Extract the [X, Y] coordinate from the center of the cell holding the provided text.  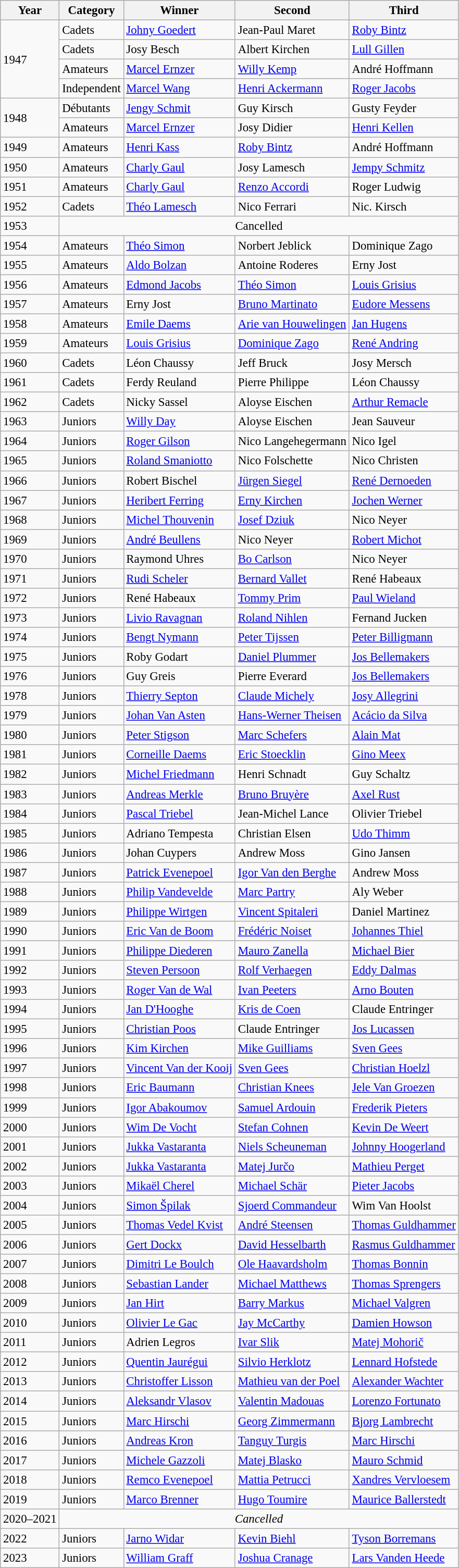
Joshua Cranage [292, 1558]
Christian Elsen [292, 833]
Rolf Verhaegen [292, 970]
Marcel Wang [179, 89]
Norbert Jeblick [292, 245]
Kevin Biehl [292, 1538]
Kris de Coen [292, 1009]
Jan D'Hooghe [179, 1009]
Lorenzo Fortunato [404, 1401]
2004 [30, 1205]
Aldo Bolzan [179, 265]
1955 [30, 265]
Henri Schnadt [292, 774]
Bruno Martinato [292, 304]
Nico Ferrari [292, 206]
Marc Schefers [292, 735]
Georg Zimmermann [292, 1421]
Edmond Jacobs [179, 285]
1973 [30, 618]
Théo Lamesch [179, 206]
Michael Matthews [292, 1284]
2016 [30, 1440]
Bo Carlson [292, 559]
Josef Dziuk [292, 520]
Gino Meex [404, 755]
Emile Daems [179, 324]
Kim Kirchen [179, 1048]
Mattia Petrucci [292, 1479]
Marco Brenner [179, 1499]
Guy Greis [179, 676]
1959 [30, 343]
1987 [30, 872]
Michael Bier [404, 950]
2007 [30, 1264]
Remco Evenepoel [179, 1479]
Bruno Bruyère [292, 794]
Eric Baumann [179, 1088]
Tyson Borremans [404, 1538]
Thomas Vedel Kvist [179, 1225]
Silvio Herklotz [292, 1362]
1956 [30, 285]
Fernand Jucken [404, 618]
1967 [30, 500]
Valentin Madouas [292, 1401]
Willy Day [179, 422]
Maurice Ballerstedt [404, 1499]
Acácio da Silva [404, 715]
Rudi Scheler [179, 578]
2013 [30, 1381]
Eric Van de Boom [179, 931]
1988 [30, 892]
Ferdy Reuland [179, 382]
Thierry Septon [179, 696]
Jean-Paul Maret [292, 30]
André Steensen [292, 1225]
2012 [30, 1362]
Tanguy Turgis [292, 1440]
1979 [30, 715]
2020–2021 [30, 1519]
1952 [30, 206]
Andreas Merkle [179, 794]
Simon Špilak [179, 1205]
Johny Goedert [179, 30]
2006 [30, 1244]
Roland Smaniotto [179, 461]
1948 [30, 118]
Patrick Evenepoel [179, 872]
Eddy Dalmas [404, 970]
1990 [30, 931]
Jean Sauveur [404, 422]
Bernard Vallet [292, 578]
2023 [30, 1558]
Lull Gillen [404, 50]
Christian Poos [179, 1029]
Gusty Feyder [404, 108]
Michael Valgren [404, 1303]
Ivar Slik [292, 1342]
Dimitri Le Boulch [179, 1264]
Heribert Ferring [179, 500]
Roland Nihlen [292, 618]
Matej Jurčo [292, 1166]
1968 [30, 520]
1999 [30, 1107]
André Beullens [179, 539]
Vincent Spitaleri [292, 911]
Jochen Werner [404, 500]
1970 [30, 559]
1997 [30, 1068]
Mathieu van der Poel [292, 1381]
1994 [30, 1009]
1978 [30, 696]
2011 [30, 1342]
Peter Billigmann [404, 637]
Philip Vandevelde [179, 892]
1993 [30, 990]
2003 [30, 1186]
Erny Kirchen [292, 500]
Ivan Peeters [292, 990]
1972 [30, 598]
Frederik Pieters [404, 1107]
2014 [30, 1401]
Jean-Michel Lance [292, 813]
Nic. Kirsch [404, 206]
Lars Vanden Heede [404, 1558]
2002 [30, 1166]
Paul Wieland [404, 598]
Nico Langehegermann [292, 441]
Category [92, 10]
Daniel Martinez [404, 911]
1961 [30, 382]
Pascal Triebel [179, 813]
Wim Van Hoolst [404, 1205]
1965 [30, 461]
1986 [30, 853]
Sjoerd Commandeur [292, 1205]
Christoffer Lisson [179, 1381]
1989 [30, 911]
1984 [30, 813]
1974 [30, 637]
2015 [30, 1421]
Barry Markus [292, 1303]
Jarno Widar [179, 1538]
Michel Friedmann [179, 774]
2010 [30, 1323]
Niels Scheuneman [292, 1146]
Thomas Bonnin [404, 1264]
Jos Lucassen [404, 1029]
1985 [30, 833]
1950 [30, 167]
1963 [30, 422]
1957 [30, 304]
David Hesselbarth [292, 1244]
Jempy Schmitz [404, 167]
Josy Besch [179, 50]
Jay McCarthy [292, 1323]
Mauro Zanella [292, 950]
Mike Guilliams [292, 1048]
1982 [30, 774]
Jürgen Siegel [292, 480]
Guy Schaltz [404, 774]
2008 [30, 1284]
Aleksandr Vlasov [179, 1401]
1998 [30, 1088]
1992 [30, 970]
Roger Ludwig [404, 187]
Udo Thimm [404, 833]
Henri Kellen [404, 128]
Michele Gazzoli [179, 1460]
Tommy Prim [292, 598]
Thomas Sprengers [404, 1284]
Bjorg Lambrecht [404, 1421]
Albert Kirchen [292, 50]
1954 [30, 245]
Nico Christen [404, 461]
Renzo Accordi [292, 187]
Year [30, 10]
Kevin De Weert [404, 1127]
Livio Ravagnan [179, 618]
1958 [30, 324]
1991 [30, 950]
Josy Didier [292, 128]
2018 [30, 1479]
1966 [30, 480]
Hans-Werner Theisen [292, 715]
Olivier Triebel [404, 813]
Daniel Plummer [292, 657]
Roger Jacobs [404, 89]
Olivier Le Gac [179, 1323]
René Andring [404, 343]
Josy Allegrini [404, 696]
Roger Gilson [179, 441]
Johannes Thiel [404, 931]
Antoine Roderes [292, 265]
Peter Tijssen [292, 637]
Roby Godart [179, 657]
1976 [30, 676]
1981 [30, 755]
Matej Mohorič [404, 1342]
Débutants [92, 108]
Adriano Tempesta [179, 833]
Raymond Uhres [179, 559]
Eudore Messens [404, 304]
Robert Michot [404, 539]
Johnny Hoogerland [404, 1146]
Alain Mat [404, 735]
Adrien Legros [179, 1342]
Quentin Jaurégui [179, 1362]
Igor Abakoumov [179, 1107]
Johan Van Asten [179, 715]
Wim De Vocht [179, 1127]
Damien Howson [404, 1323]
Pierre Everard [292, 676]
Samuel Ardouin [292, 1107]
1964 [30, 441]
1962 [30, 402]
Rasmus Guldhammer [404, 1244]
Jan Hirt [179, 1303]
Mauro Schmid [404, 1460]
Xandres Vervloesem [404, 1479]
1947 [30, 59]
1983 [30, 794]
Mathieu Perget [404, 1166]
1980 [30, 735]
1951 [30, 187]
Nico Igel [404, 441]
Independent [92, 89]
1995 [30, 1029]
Johan Cuypers [179, 853]
Roger Van de Wal [179, 990]
Bengt Nymann [179, 637]
2005 [30, 1225]
Corneille Daems [179, 755]
Hugo Toumire [292, 1499]
Christian Hoelzl [404, 1068]
René Dernoeden [404, 480]
Josy Lamesch [292, 167]
1949 [30, 147]
Gino Jansen [404, 853]
William Graff [179, 1558]
Michael Schär [292, 1186]
Christian Knees [292, 1088]
Nicky Sassel [179, 402]
Henri Kass [179, 147]
1971 [30, 578]
Jan Hugens [404, 324]
2017 [30, 1460]
Alexander Wachter [404, 1381]
Claude Michely [292, 696]
Pierre Philippe [292, 382]
Arno Bouten [404, 990]
Willy Kemp [292, 69]
Sebastian Lander [179, 1284]
1960 [30, 363]
Andreas Kron [179, 1440]
Ole Haavardsholm [292, 1264]
Mikaël Cherel [179, 1186]
2000 [30, 1127]
Henri Ackermann [292, 89]
Nico Folschette [292, 461]
2001 [30, 1146]
Philippe Wirtgen [179, 911]
Philippe Diederen [179, 950]
Josy Mersch [404, 363]
Arie van Houwelingen [292, 324]
Arthur Remacle [404, 402]
Jengy Schmit [179, 108]
Third [404, 10]
1969 [30, 539]
1975 [30, 657]
Second [292, 10]
Pieter Jacobs [404, 1186]
Thomas Guldhammer [404, 1225]
Aly Weber [404, 892]
Eric Stoecklin [292, 755]
Michel Thouvenin [179, 520]
1996 [30, 1048]
Axel Rust [404, 794]
Lennard Hofstede [404, 1362]
Marc Partry [292, 892]
Gert Dockx [179, 1244]
Peter Stigson [179, 735]
Vincent Van der Kooij [179, 1068]
2019 [30, 1499]
2009 [30, 1303]
Robert Bischel [179, 480]
Matej Blasko [292, 1460]
2022 [30, 1538]
Jeff Bruck [292, 363]
Guy Kirsch [292, 108]
Winner [179, 10]
Igor Van den Berghe [292, 872]
Stefan Cohnen [292, 1127]
Frédéric Noiset [292, 931]
Jele Van Groezen [404, 1088]
Steven Persoon [179, 970]
1953 [30, 226]
